Capture the cell that displays the provided text and extract its [X, Y] central coordinate. 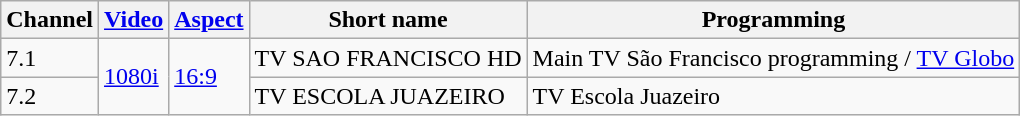
TV SAO FRANCISCO HD [388, 58]
16:9 [209, 77]
TV ESCOLA JUAZEIRO [388, 96]
Video [134, 20]
Main TV São Francisco programming / TV Globo [774, 58]
7.2 [50, 96]
Channel [50, 20]
TV Escola Juazeiro [774, 96]
Programming [774, 20]
Aspect [209, 20]
1080i [134, 77]
7.1 [50, 58]
Short name [388, 20]
